Output the (X, Y) coordinate of the center of the cell containing the given text.  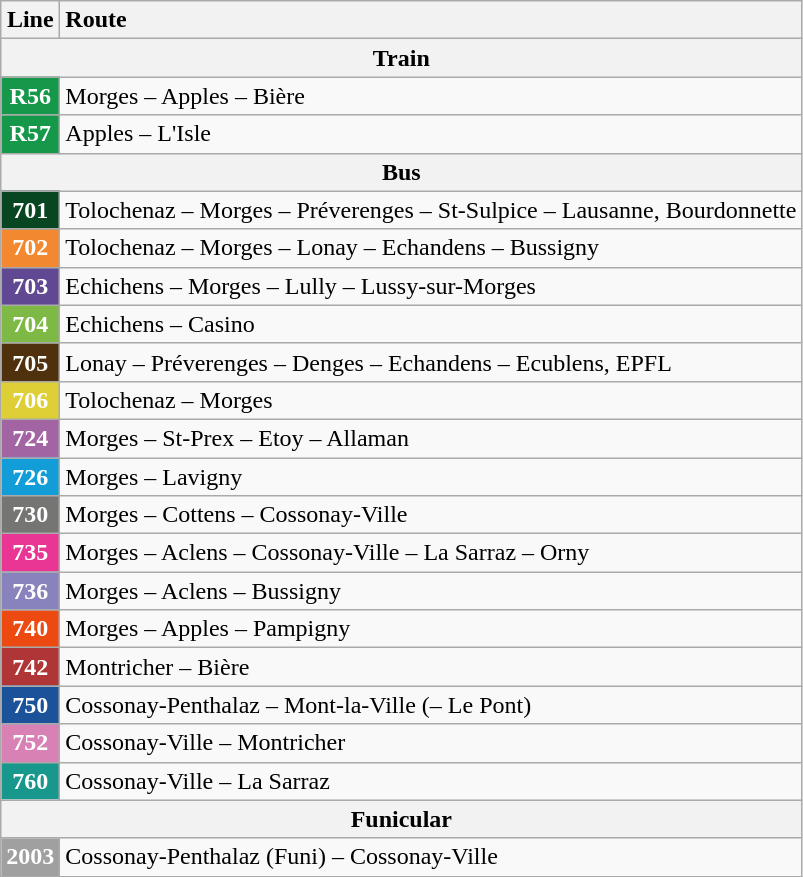
Morges – Aclens – Bussigny (431, 591)
760 (30, 781)
Route (431, 20)
Montricher – Bière (431, 667)
703 (30, 286)
2003 (30, 857)
752 (30, 743)
Morges – Lavigny (431, 477)
702 (30, 248)
Morges – St-Prex – Etoy – Allaman (431, 438)
Echichens – Casino (431, 324)
740 (30, 629)
Morges – Aclens – Cossonay-Ville – La Sarraz – Orny (431, 553)
Apples – L'Isle (431, 134)
R57 (30, 134)
Cossonay-Penthalaz (Funi) – Cossonay-Ville (431, 857)
Morges – Cottens – Cossonay-Ville (431, 515)
704 (30, 324)
Tolochenaz – Morges (431, 400)
Tolochenaz – Morges – Lonay – Echandens – Bussigny (431, 248)
750 (30, 705)
736 (30, 591)
Morges – Apples – Pampigny (431, 629)
Funicular (402, 819)
724 (30, 438)
Cossonay-Ville – Montricher (431, 743)
Tolochenaz – Morges – Préverenges – St-Sulpice – Lausanne, Bourdonnette (431, 210)
Echichens – Morges – Lully – Lussy-sur-Morges (431, 286)
742 (30, 667)
705 (30, 362)
Cossonay-Ville – La Sarraz (431, 781)
706 (30, 400)
730 (30, 515)
701 (30, 210)
Bus (402, 172)
Line (30, 20)
735 (30, 553)
Lonay – Préverenges – Denges – Echandens – Ecublens, EPFL (431, 362)
Morges – Apples – Bière (431, 96)
726 (30, 477)
R56 (30, 96)
Cossonay-Penthalaz – Mont-la-Ville (– Le Pont) (431, 705)
Train (402, 58)
